Return the [x, y] coordinate for the center point of the cell that contains the specified text.  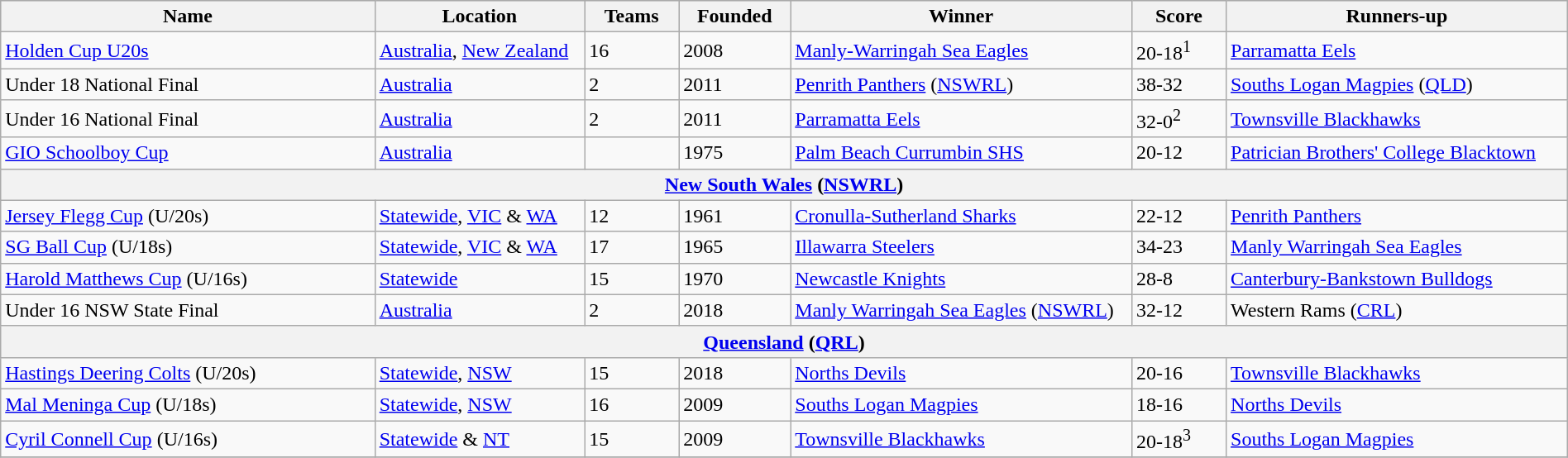
22-12 [1178, 216]
Under 16 National Final [188, 119]
Manly Warringah Sea Eagles [1398, 247]
32-02 [1178, 119]
Runners-up [1398, 17]
New South Wales (NSWRL) [784, 184]
Hastings Deering Colts (U/20s) [188, 373]
2008 [734, 51]
Under 16 NSW State Final [188, 310]
Statewide & NT [480, 440]
32-12 [1178, 310]
38-32 [1178, 84]
Cronulla-Sutherland Sharks [961, 216]
Queensland (QRL) [784, 341]
Australia, New Zealand [480, 51]
20-16 [1178, 373]
Teams [632, 17]
Canterbury-Bankstown Bulldogs [1398, 279]
17 [632, 247]
Name [188, 17]
20-12 [1178, 153]
Western Rams (CRL) [1398, 310]
18-16 [1178, 404]
Score [1178, 17]
1970 [734, 279]
Mal Meninga Cup (U/18s) [188, 404]
Patrician Brothers' College Blacktown [1398, 153]
Illawarra Steelers [961, 247]
Statewide [480, 279]
Palm Beach Currumbin SHS [961, 153]
Under 18 National Final [188, 84]
Jersey Flegg Cup (U/20s) [188, 216]
SG Ball Cup (U/18s) [188, 247]
Manly-Warringah Sea Eagles [961, 51]
Newcastle Knights [961, 279]
Winner [961, 17]
Souths Logan Magpies (QLD) [1398, 84]
1961 [734, 216]
34-23 [1178, 247]
12 [632, 216]
20-183 [1178, 440]
GIO Schoolboy Cup [188, 153]
20-181 [1178, 51]
Penrith Panthers (NSWRL) [961, 84]
Harold Matthews Cup (U/16s) [188, 279]
1965 [734, 247]
1975 [734, 153]
Cyril Connell Cup (U/16s) [188, 440]
Location [480, 17]
Penrith Panthers [1398, 216]
Holden Cup U20s [188, 51]
Founded [734, 17]
28-8 [1178, 279]
Manly Warringah Sea Eagles (NSWRL) [961, 310]
